Return [X, Y] of the center of cell containing provided text 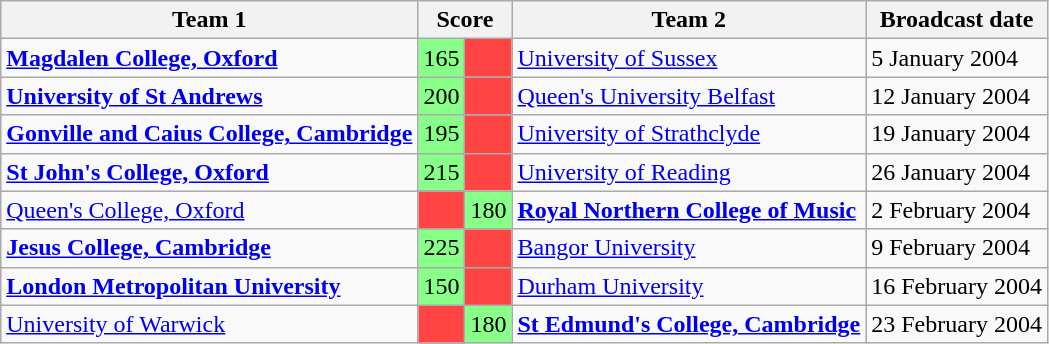
University of Strathclyde [689, 134]
16 February 2004 [957, 286]
150 [442, 286]
Broadcast date [957, 20]
University of Sussex [689, 58]
St Edmund's College, Cambridge [689, 324]
Bangor University [689, 248]
Queen's College, Oxford [210, 210]
225 [442, 248]
University of St Andrews [210, 96]
19 January 2004 [957, 134]
London Metropolitan University [210, 286]
Team 1 [210, 20]
9 February 2004 [957, 248]
215 [442, 172]
Queen's University Belfast [689, 96]
26 January 2004 [957, 172]
200 [442, 96]
5 January 2004 [957, 58]
University of Warwick [210, 324]
Team 2 [689, 20]
Royal Northern College of Music [689, 210]
Durham University [689, 286]
165 [442, 58]
Gonville and Caius College, Cambridge [210, 134]
12 January 2004 [957, 96]
Score [465, 20]
2 February 2004 [957, 210]
23 February 2004 [957, 324]
St John's College, Oxford [210, 172]
Magdalen College, Oxford [210, 58]
Jesus College, Cambridge [210, 248]
University of Reading [689, 172]
195 [442, 134]
